Return [x, y] of the center of cell containing provided text 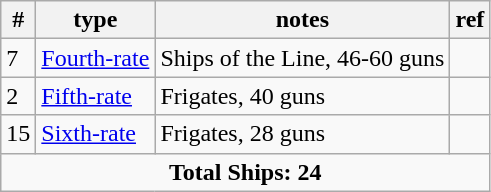
Ships of the Line, 46-60 guns [302, 58]
type [96, 20]
Frigates, 28 guns [302, 134]
Fifth-rate [96, 96]
Total Ships: 24 [246, 172]
Frigates, 40 guns [302, 96]
7 [18, 58]
ref [470, 20]
# [18, 20]
2 [18, 96]
Fourth-rate [96, 58]
Sixth-rate [96, 134]
15 [18, 134]
notes [302, 20]
